Identify which cell holds the provided text, then report its (x, y) central coordinate. 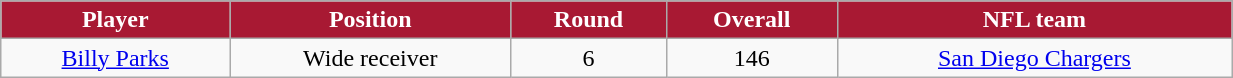
NFL team (1034, 20)
Position (370, 20)
Round (589, 20)
Player (116, 20)
6 (589, 58)
Wide receiver (370, 58)
Overall (752, 20)
146 (752, 58)
Billy Parks (116, 58)
San Diego Chargers (1034, 58)
